Return (X, Y) of the center of cell containing provided text 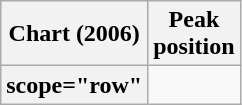
Chart (2006) (74, 34)
scope="row" (74, 85)
Peakposition (194, 34)
